Find where the given text appears and provide that cell's center as [X, Y] coordinate. 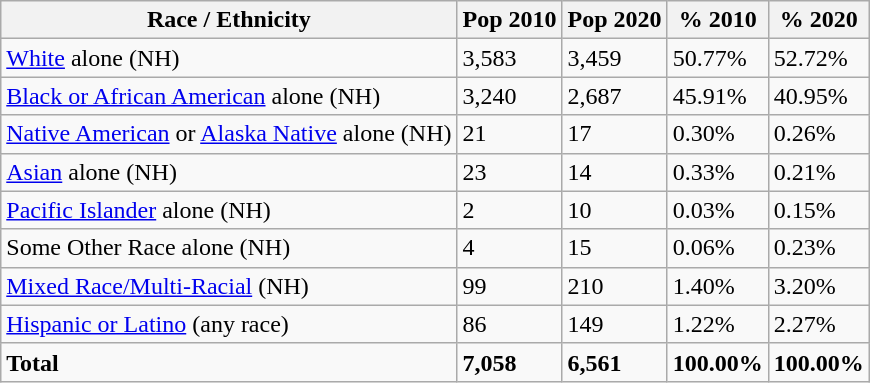
0.26% [818, 134]
0.03% [718, 210]
2 [510, 210]
3.20% [818, 286]
0.33% [718, 172]
0.15% [818, 210]
14 [614, 172]
40.95% [818, 96]
0.30% [718, 134]
2,687 [614, 96]
52.72% [818, 58]
149 [614, 324]
0.06% [718, 248]
1.40% [718, 286]
99 [510, 286]
21 [510, 134]
Pop 2010 [510, 20]
% 2020 [818, 20]
Hispanic or Latino (any race) [229, 324]
Black or African American alone (NH) [229, 96]
2.27% [818, 324]
Pop 2020 [614, 20]
White alone (NH) [229, 58]
210 [614, 286]
0.23% [818, 248]
23 [510, 172]
15 [614, 248]
0.21% [818, 172]
% 2010 [718, 20]
3,583 [510, 58]
Total [229, 362]
Asian alone (NH) [229, 172]
Mixed Race/Multi-Racial (NH) [229, 286]
45.91% [718, 96]
3,240 [510, 96]
4 [510, 248]
1.22% [718, 324]
Pacific Islander alone (NH) [229, 210]
7,058 [510, 362]
86 [510, 324]
50.77% [718, 58]
10 [614, 210]
17 [614, 134]
6,561 [614, 362]
Native American or Alaska Native alone (NH) [229, 134]
Some Other Race alone (NH) [229, 248]
Race / Ethnicity [229, 20]
3,459 [614, 58]
